Output the (x, y) coordinate of the center of the cell containing the given text.  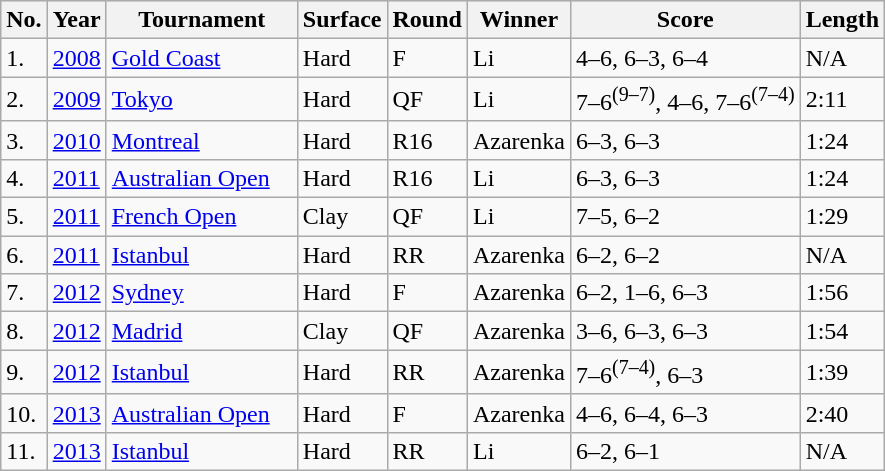
Length (842, 20)
2. (24, 100)
Madrid (202, 331)
Score (685, 20)
6. (24, 255)
2:11 (842, 100)
9. (24, 372)
11. (24, 451)
7–5, 6–2 (685, 217)
No. (24, 20)
2010 (76, 140)
Montreal (202, 140)
Gold Coast (202, 58)
7–6(9–7), 4–6, 7–6(7–4) (685, 100)
Year (76, 20)
8. (24, 331)
1:39 (842, 372)
1. (24, 58)
1:29 (842, 217)
5. (24, 217)
6–2, 6–2 (685, 255)
Tournament (202, 20)
4. (24, 178)
6–2, 6–1 (685, 451)
6–2, 1–6, 6–3 (685, 293)
1:56 (842, 293)
Winner (518, 20)
1:54 (842, 331)
Round (427, 20)
Tokyo (202, 100)
3. (24, 140)
3–6, 6–3, 6–3 (685, 331)
7–6(7–4), 6–3 (685, 372)
French Open (202, 217)
2008 (76, 58)
10. (24, 413)
4–6, 6–3, 6–4 (685, 58)
Surface (342, 20)
2009 (76, 100)
7. (24, 293)
4–6, 6–4, 6–3 (685, 413)
Sydney (202, 293)
2:40 (842, 413)
